Find where the given text appears and provide that cell's center as [X, Y] coordinate. 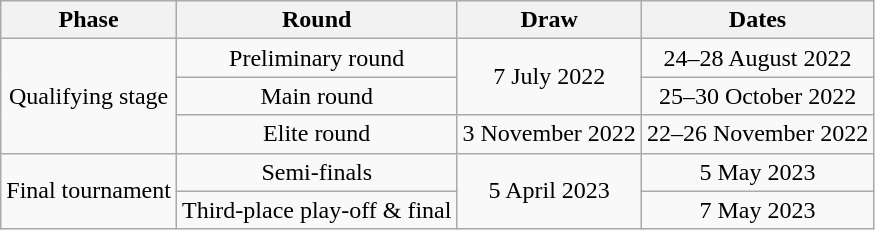
7 July 2022 [549, 77]
5 April 2023 [549, 191]
Semi-finals [316, 172]
7 May 2023 [757, 210]
Third-place play-off & final [316, 210]
Main round [316, 96]
Draw [549, 20]
Final tournament [89, 191]
Round [316, 20]
25–30 October 2022 [757, 96]
22–26 November 2022 [757, 134]
24–28 August 2022 [757, 58]
Phase [89, 20]
3 November 2022 [549, 134]
Elite round [316, 134]
Qualifying stage [89, 96]
Preliminary round [316, 58]
5 May 2023 [757, 172]
Dates [757, 20]
